Return the (x, y) coordinate for the center point of the cell that contains the specified text.  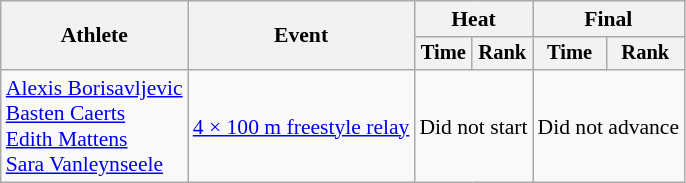
Event (302, 36)
4 × 100 m freestyle relay (302, 126)
Did not advance (608, 126)
Athlete (94, 36)
Alexis BorisavljevicBasten CaertsEdith MattensSara Vanleynseele (94, 126)
Final (608, 19)
Heat (473, 19)
Did not start (473, 126)
